Scan for the cell matching the given text and deliver its (x, y) coordinate at center. 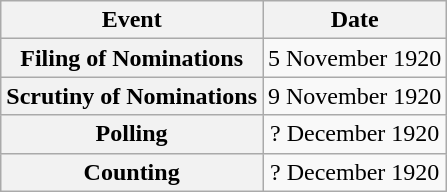
5 November 1920 (354, 58)
Polling (132, 134)
Scrutiny of Nominations (132, 96)
Counting (132, 172)
Filing of Nominations (132, 58)
Date (354, 20)
Event (132, 20)
9 November 1920 (354, 96)
